Pinpoint the cell where the given text exists, returning its (X, Y) midpoint coordinate. 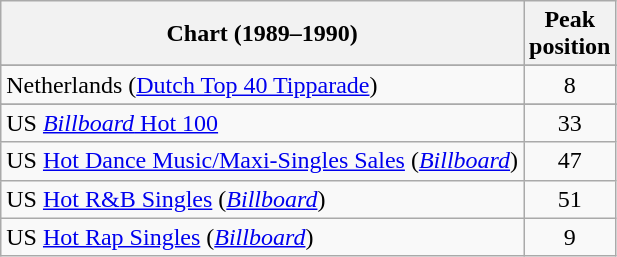
Netherlands (Dutch Top 40 Tipparade) (262, 85)
US Billboard Hot 100 (262, 123)
US Hot R&B Singles (Billboard) (262, 199)
US Hot Dance Music/Maxi-Singles Sales (Billboard) (262, 161)
9 (570, 237)
33 (570, 123)
8 (570, 85)
47 (570, 161)
51 (570, 199)
Peakposition (570, 34)
US Hot Rap Singles (Billboard) (262, 237)
Chart (1989–1990) (262, 34)
